Search for the cell housing the specified text and yield its (x, y) center coordinate. 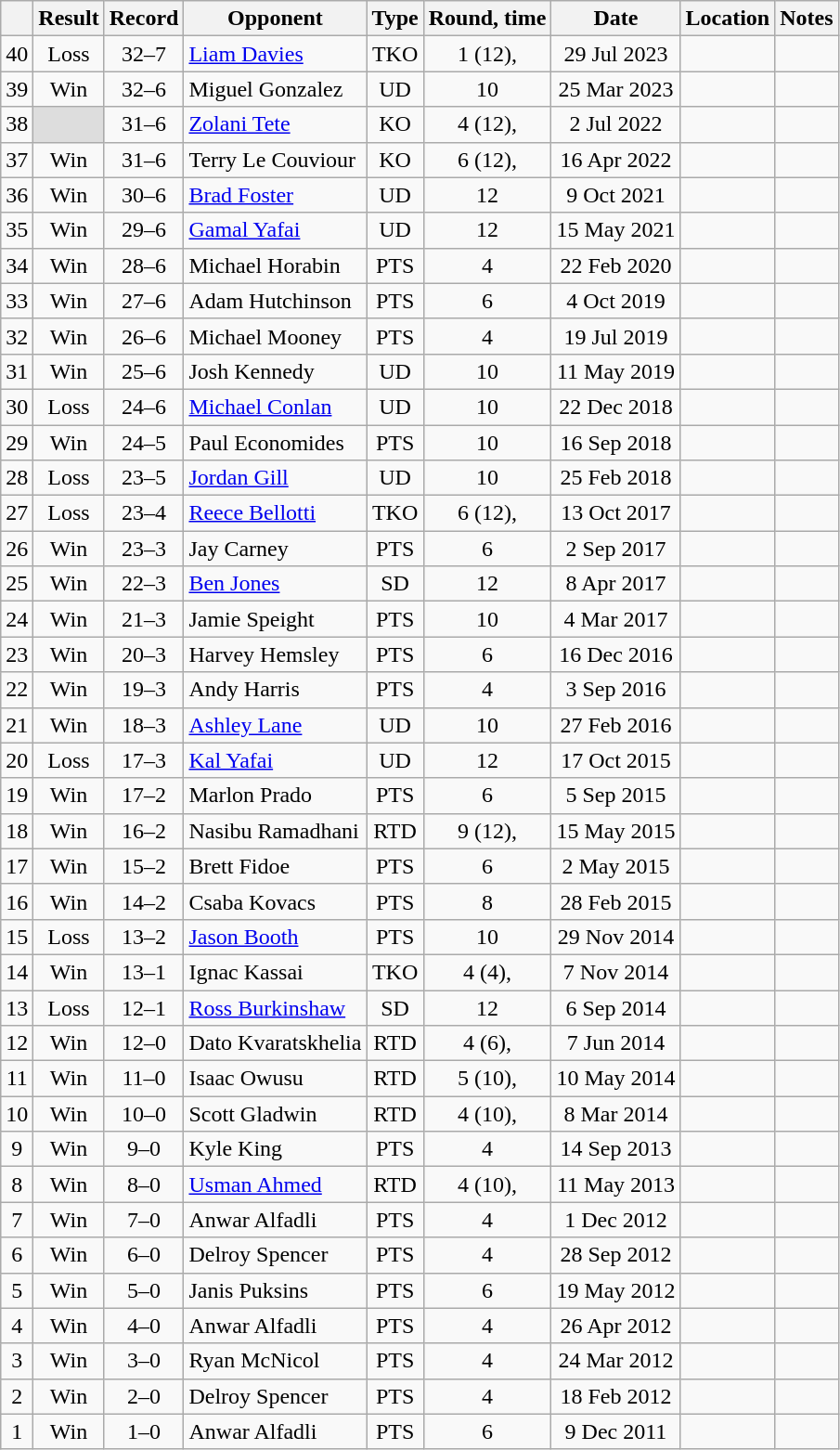
4 Oct 2019 (616, 301)
Miguel Gonzalez (275, 89)
1 Dec 2012 (616, 1220)
Harvey Hemsley (275, 654)
25 (17, 584)
9 Dec 2011 (616, 1431)
21–3 (144, 619)
22 Dec 2018 (616, 407)
2 Sep 2017 (616, 549)
19 Jul 2019 (616, 336)
38 (17, 124)
28–6 (144, 265)
17–2 (144, 796)
27 (17, 513)
3–0 (144, 1361)
Josh Kennedy (275, 371)
24–6 (144, 407)
29 (17, 443)
8–0 (144, 1185)
9 (12), (487, 831)
5 Sep 2015 (616, 796)
32–6 (144, 89)
2 May 2015 (616, 866)
Location (728, 19)
23–4 (144, 513)
Andy Harris (275, 690)
19 May 2012 (616, 1290)
29 Nov 2014 (616, 937)
9 Oct 2021 (616, 195)
14–2 (144, 901)
17 Oct 2015 (616, 760)
Date (616, 19)
20–3 (144, 654)
4 (12), (487, 124)
6–0 (144, 1255)
13 (17, 1007)
18 Feb 2012 (616, 1396)
25 Mar 2023 (616, 89)
7 Jun 2014 (616, 1043)
1 (12), (487, 54)
Adam Hutchinson (275, 301)
23 (17, 654)
Ross Burkinshaw (275, 1007)
Ashley Lane (275, 725)
Jay Carney (275, 549)
35 (17, 230)
19–3 (144, 690)
Usman Ahmed (275, 1185)
7 (17, 1220)
2 Jul 2022 (616, 124)
23–5 (144, 478)
Michael Mooney (275, 336)
16 Dec 2016 (616, 654)
Jordan Gill (275, 478)
15 (17, 937)
30 (17, 407)
27 Feb 2016 (616, 725)
Brett Fidoe (275, 866)
Kal Yafai (275, 760)
40 (17, 54)
28 Feb 2015 (616, 901)
4 (6), (487, 1043)
Result (69, 19)
13–2 (144, 937)
Record (144, 19)
3 (17, 1361)
Isaac Owusu (275, 1079)
2 (17, 1396)
16 (17, 901)
Nasibu Ramadhani (275, 831)
4–0 (144, 1326)
5–0 (144, 1290)
16 Apr 2022 (616, 160)
17 (17, 866)
29 Jul 2023 (616, 54)
Jamie Speight (275, 619)
14 Sep 2013 (616, 1149)
Kyle King (275, 1149)
1–0 (144, 1431)
Gamal Yafai (275, 230)
15 May 2021 (616, 230)
39 (17, 89)
12–0 (144, 1043)
32 (17, 336)
5 (10), (487, 1079)
31 (17, 371)
11 May 2019 (616, 371)
18 (17, 831)
17–3 (144, 760)
11 (17, 1079)
28 (17, 478)
1 (17, 1431)
23–3 (144, 549)
22 (17, 690)
Ben Jones (275, 584)
Csaba Kovacs (275, 901)
10 May 2014 (616, 1079)
13 Oct 2017 (616, 513)
Paul Economides (275, 443)
10–0 (144, 1114)
Notes (807, 19)
26 (17, 549)
11 May 2013 (616, 1185)
22 Feb 2020 (616, 265)
Ignac Kassai (275, 972)
Michael Horabin (275, 265)
Terry Le Couviour (275, 160)
27–6 (144, 301)
26 Apr 2012 (616, 1326)
Scott Gladwin (275, 1114)
7–0 (144, 1220)
32–7 (144, 54)
Opponent (275, 19)
24 (17, 619)
8 Mar 2014 (616, 1114)
34 (17, 265)
36 (17, 195)
21 (17, 725)
16–2 (144, 831)
Ryan McNicol (275, 1361)
Jason Booth (275, 937)
33 (17, 301)
16 Sep 2018 (616, 443)
37 (17, 160)
24 Mar 2012 (616, 1361)
Zolani Tete (275, 124)
8 Apr 2017 (616, 584)
15 May 2015 (616, 831)
15–2 (144, 866)
28 Sep 2012 (616, 1255)
3 Sep 2016 (616, 690)
Janis Puksins (275, 1290)
9 (17, 1149)
6 Sep 2014 (616, 1007)
20 (17, 760)
18–3 (144, 725)
26–6 (144, 336)
4 Mar 2017 (616, 619)
Liam Davies (275, 54)
5 (17, 1290)
Michael Conlan (275, 407)
2–0 (144, 1396)
12–1 (144, 1007)
19 (17, 796)
4 (4), (487, 972)
11–0 (144, 1079)
25 Feb 2018 (616, 478)
14 (17, 972)
24–5 (144, 443)
9–0 (144, 1149)
29–6 (144, 230)
Round, time (487, 19)
Dato Kvaratskhelia (275, 1043)
7 Nov 2014 (616, 972)
Brad Foster (275, 195)
Marlon Prado (275, 796)
22–3 (144, 584)
Type (395, 19)
Reece Bellotti (275, 513)
13–1 (144, 972)
30–6 (144, 195)
25–6 (144, 371)
